Provide the [X, Y] coordinate of the cell's center where the given text is located.  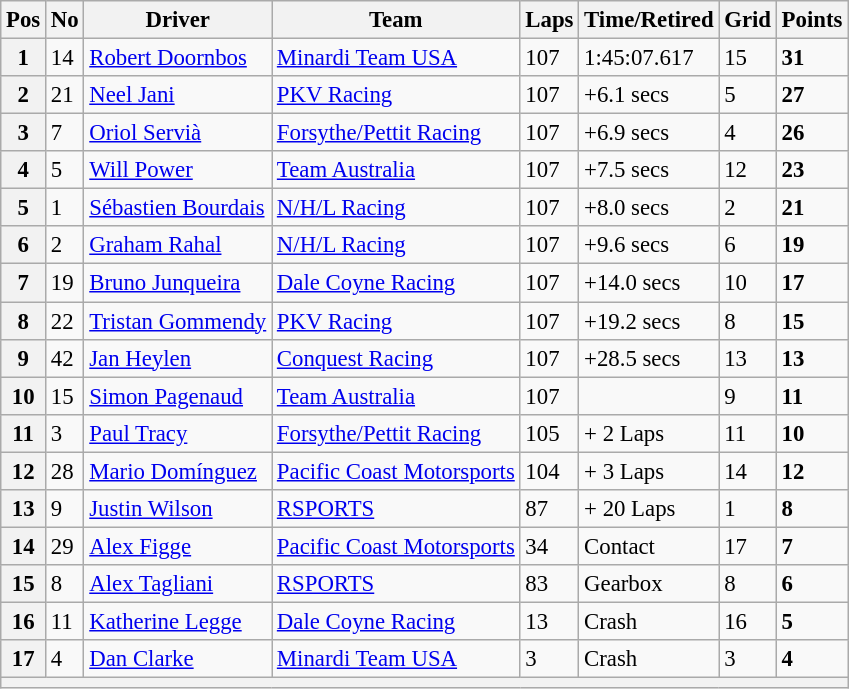
22 [65, 321]
+19.2 secs [649, 321]
31 [812, 58]
26 [812, 133]
23 [812, 170]
87 [550, 509]
+14.0 secs [649, 283]
29 [65, 546]
Will Power [178, 170]
105 [550, 433]
28 [65, 471]
+ 2 Laps [649, 433]
Simon Pagenaud [178, 396]
83 [550, 584]
Dan Clarke [178, 659]
Katherine Legge [178, 621]
Points [812, 20]
+6.1 secs [649, 95]
+6.9 secs [649, 133]
Time/Retired [649, 20]
Conquest Racing [396, 358]
Driver [178, 20]
Paul Tracy [178, 433]
No [65, 20]
27 [812, 95]
Grid [748, 20]
104 [550, 471]
Neel Jani [178, 95]
+ 20 Laps [649, 509]
Graham Rahal [178, 245]
1:45:07.617 [649, 58]
Contact [649, 546]
Alex Figge [178, 546]
Oriol Servià [178, 133]
Team [396, 20]
+8.0 secs [649, 208]
34 [550, 546]
Tristan Gommendy [178, 321]
Jan Heylen [178, 358]
Gearbox [649, 584]
Bruno Junqueira [178, 283]
42 [65, 358]
Justin Wilson [178, 509]
+9.6 secs [649, 245]
+28.5 secs [649, 358]
+ 3 Laps [649, 471]
+7.5 secs [649, 170]
Pos [24, 20]
Sébastien Bourdais [178, 208]
Alex Tagliani [178, 584]
Laps [550, 20]
Mario Domínguez [178, 471]
Robert Doornbos [178, 58]
